Provide the (x, y) coordinate of the cell's center where the given text is located.  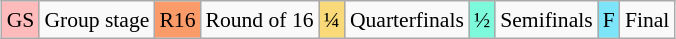
Round of 16 (260, 20)
F (609, 20)
Semifinals (546, 20)
Group stage (96, 20)
Final (648, 20)
Quarterfinals (407, 20)
¼ (332, 20)
GS (21, 20)
½ (482, 20)
R16 (177, 20)
